From the cell containing the given text, extract its center point as [x, y] coordinate. 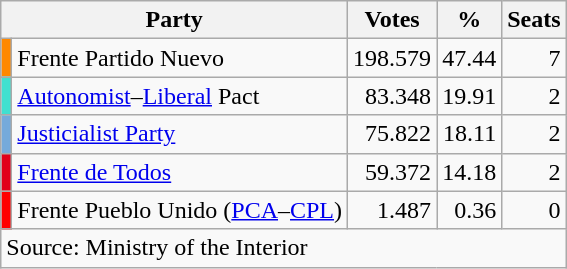
Justicialist Party [180, 134]
0 [534, 210]
Seats [534, 20]
14.18 [470, 172]
Autonomist–Liberal Pact [180, 96]
19.91 [470, 96]
7 [534, 58]
75.822 [392, 134]
Frente Pueblo Unido (PCA–CPL) [180, 210]
Party [174, 20]
Source: Ministry of the Interior [284, 248]
198.579 [392, 58]
1.487 [392, 210]
47.44 [470, 58]
0.36 [470, 210]
18.11 [470, 134]
59.372 [392, 172]
Votes [392, 20]
Frente Partido Nuevo [180, 58]
% [470, 20]
83.348 [392, 96]
Frente de Todos [180, 172]
